Return the [x, y] coordinate for the center point of the cell that contains the specified text.  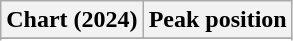
Chart (2024) [72, 20]
Peak position [218, 20]
